Determine the (x, y) coordinate at the center of the cell enclosing the given text.  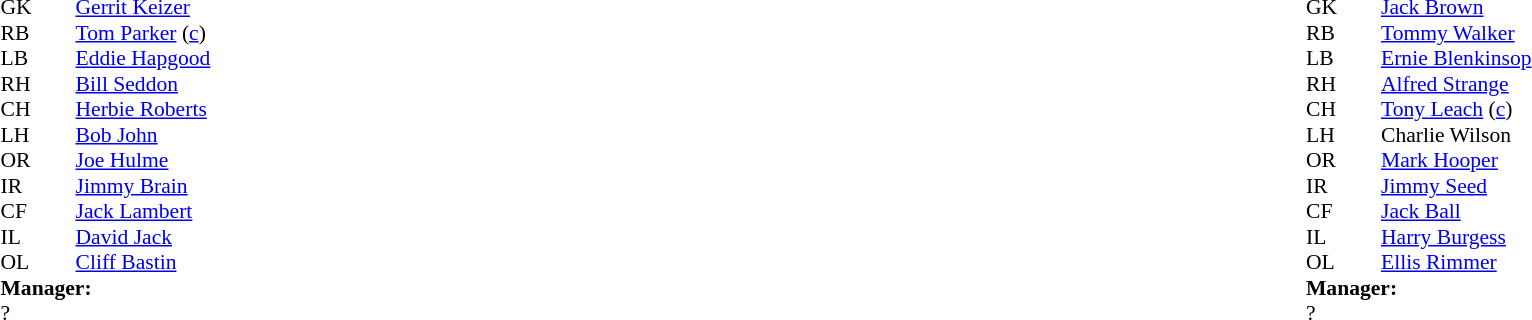
Bob John (144, 135)
Jimmy Brain (144, 186)
Tony Leach (c) (1456, 109)
Harry Burgess (1456, 237)
Cliff Bastin (144, 263)
David Jack (144, 237)
Tommy Walker (1456, 33)
Ernie Blenkinsop (1456, 59)
Tom Parker (c) (144, 33)
Charlie Wilson (1456, 135)
Ellis Rimmer (1456, 263)
Bill Seddon (144, 84)
Mark Hooper (1456, 161)
Joe Hulme (144, 161)
Alfred Strange (1456, 84)
Eddie Hapgood (144, 59)
Herbie Roberts (144, 109)
Jimmy Seed (1456, 186)
Jack Lambert (144, 211)
Jack Ball (1456, 211)
